Capture the cell that displays the provided text and extract its (X, Y) central coordinate. 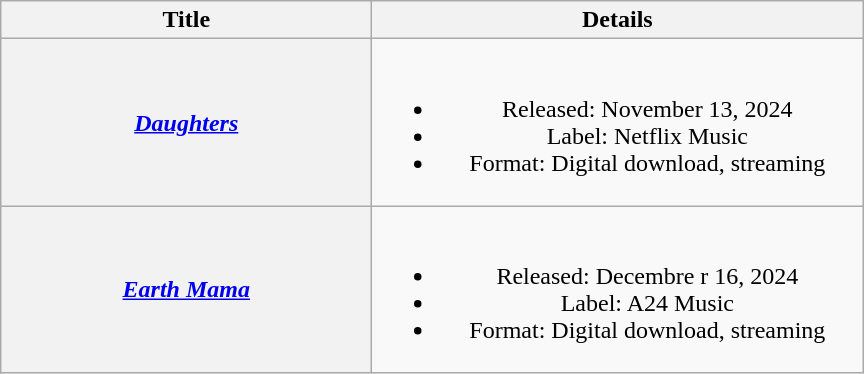
Earth Mama (186, 290)
Title (186, 20)
Released: Decembre r 16, 2024Label: A24 MusicFormat: Digital download, streaming (618, 290)
Released: November 13, 2024Label: Netflix MusicFormat: Digital download, streaming (618, 122)
Details (618, 20)
Daughters (186, 122)
